Capture the cell that displays the provided text and extract its (X, Y) central coordinate. 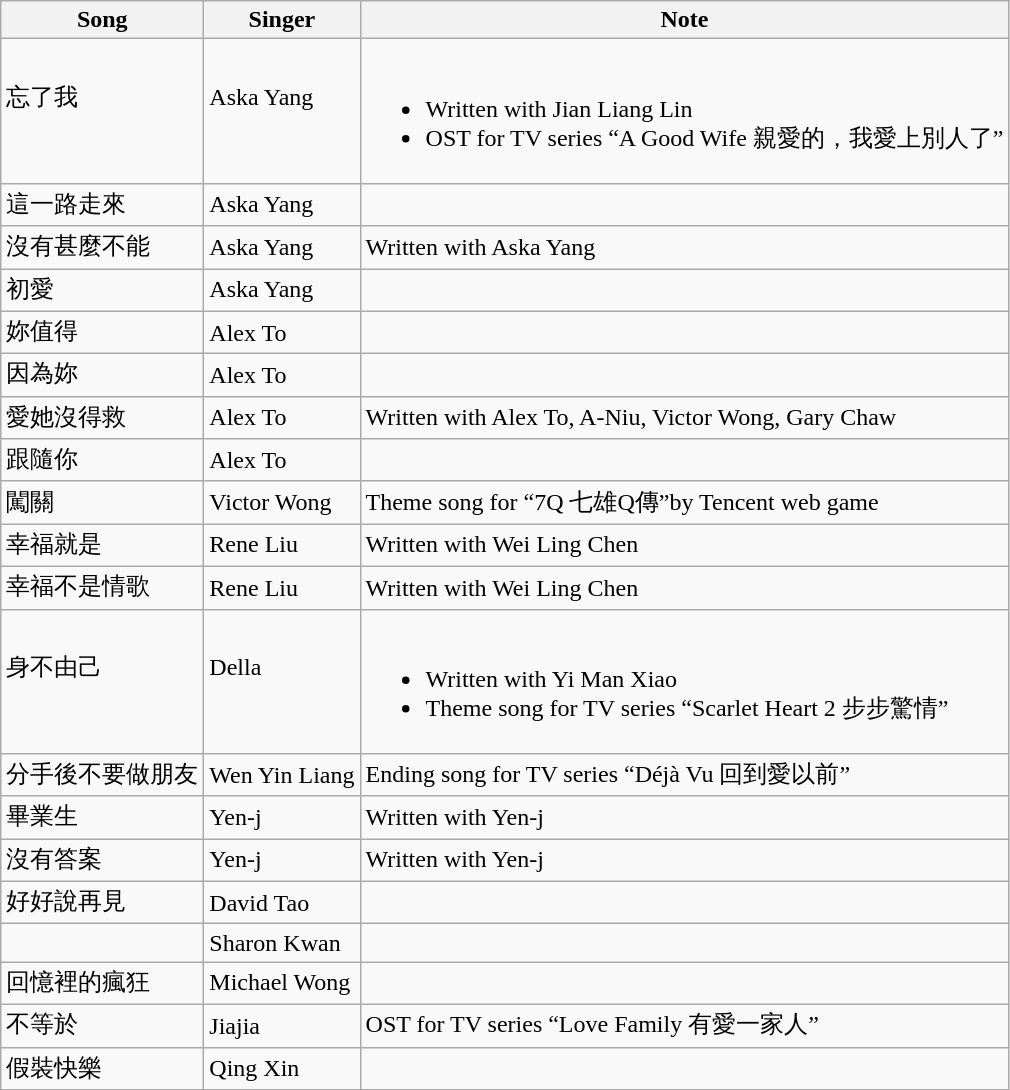
Written with Yi Man XiaoTheme song for TV series “Scarlet Heart 2 步步驚情” (684, 682)
Victor Wong (282, 502)
好好說再見 (102, 902)
畢業生 (102, 818)
沒有答案 (102, 860)
沒有甚麼不能 (102, 248)
Note (684, 20)
身不由己 (102, 682)
Singer (282, 20)
Ending song for TV series “Déjà Vu 回到愛以前” (684, 776)
David Tao (282, 902)
Written with Jian Liang LinOST for TV series “A Good Wife 親愛的，我愛上別人了” (684, 112)
不等於 (102, 1026)
回憶裡的瘋狂 (102, 984)
因為妳 (102, 376)
這一路走來 (102, 204)
Song (102, 20)
Jiajia (282, 1026)
忘了我 (102, 112)
Written with Alex To, A-Niu, Victor Wong, Gary Chaw (684, 418)
幸福就是 (102, 546)
假裝快樂 (102, 1068)
Written with Aska Yang (684, 248)
Wen Yin Liang (282, 776)
Michael Wong (282, 984)
闖關 (102, 502)
妳值得 (102, 332)
Sharon Kwan (282, 943)
初愛 (102, 290)
Della (282, 682)
跟隨你 (102, 460)
愛她沒得救 (102, 418)
Theme song for “7Q 七雄Q傳”by Tencent web game (684, 502)
Qing Xin (282, 1068)
分手後不要做朋友 (102, 776)
OST for TV series “Love Family 有愛一家人” (684, 1026)
幸福不是情歌 (102, 588)
